For the text-containing cell, return its midpoint in (x, y) coordinate format. 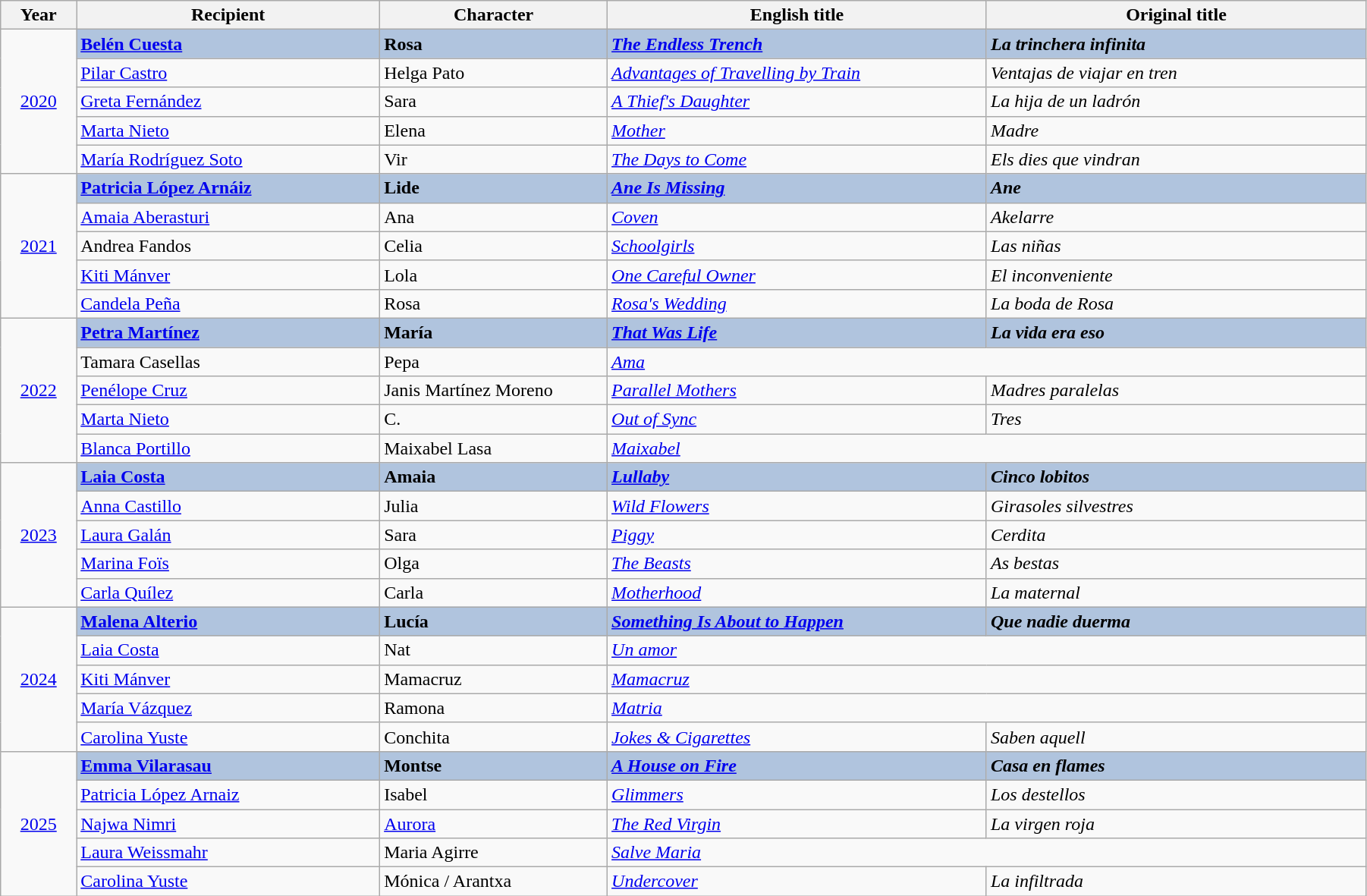
Celia (494, 246)
Vir (494, 159)
Que nadie duerma (1176, 621)
The Beasts (797, 564)
Matria (987, 708)
Madres paralelas (1176, 391)
The Endless Trench (797, 44)
As bestas (1176, 564)
Pilar Castro (228, 73)
2020 (39, 102)
C. (494, 420)
Tres (1176, 420)
Patricia López Arnáiz (228, 188)
Lola (494, 275)
Laura Weissmahr (228, 853)
A House on Fire (797, 766)
La hija de un ladrón (1176, 102)
Janis Martínez Moreno (494, 391)
El inconveniente (1176, 275)
María Rodríguez Soto (228, 159)
Patricia López Arnaiz (228, 794)
Out of Sync (797, 420)
Character (494, 15)
Julia (494, 506)
Malena Alterio (228, 621)
Amaia (494, 477)
Candela Peña (228, 303)
María Vázquez (228, 708)
One Careful Owner (797, 275)
Tamara Casellas (228, 362)
Ama (987, 362)
Lide (494, 188)
Elena (494, 130)
Montse (494, 766)
Belén Cuesta (228, 44)
Maixabel (987, 448)
Conchita (494, 737)
Mother (797, 130)
Casa en flames (1176, 766)
2022 (39, 390)
La virgen roja (1176, 823)
Ane Is Missing (797, 188)
Mónica / Arantxa (494, 882)
Wild Flowers (797, 506)
2024 (39, 679)
La vida era eso (1176, 332)
Parallel Mothers (797, 391)
Ana (494, 217)
Blanca Portillo (228, 448)
English title (797, 15)
Undercover (797, 882)
Saben aquell (1176, 737)
Piggy (797, 535)
Something Is About to Happen (797, 621)
Els dies que vindran (1176, 159)
Advantages of Travelling by Train (797, 73)
That Was Life (797, 332)
Maixabel Lasa (494, 448)
Petra Martínez (228, 332)
Lullaby (797, 477)
Emma Vilarasau (228, 766)
María (494, 332)
Laura Galán (228, 535)
The Days to Come (797, 159)
Girasoles silvestres (1176, 506)
Un amor (987, 650)
Carla (494, 593)
Cinco lobitos (1176, 477)
Greta Fernández (228, 102)
Najwa Nimri (228, 823)
Jokes & Cigarettes (797, 737)
2021 (39, 246)
2025 (39, 823)
Lucía (494, 621)
Coven (797, 217)
Maria Agirre (494, 853)
Ventajas de viajar en tren (1176, 73)
Akelarre (1176, 217)
Los destellos (1176, 794)
Penélope Cruz (228, 391)
Recipient (228, 15)
La maternal (1176, 593)
Pepa (494, 362)
Cerdita (1176, 535)
Schoolgirls (797, 246)
Helga Pato (494, 73)
Nat (494, 650)
Motherhood (797, 593)
La boda de Rosa (1176, 303)
Ramona (494, 708)
Ane (1176, 188)
Las niñas (1176, 246)
La infiltrada (1176, 882)
A Thief's Daughter (797, 102)
Marina Foïs (228, 564)
The Red Virgin (797, 823)
Rosa's Wedding (797, 303)
Anna Castillo (228, 506)
Madre (1176, 130)
La trinchera infinita (1176, 44)
Year (39, 15)
Carla Quílez (228, 593)
Salve Maria (987, 853)
2023 (39, 535)
Isabel (494, 794)
Andrea Fandos (228, 246)
Glimmers (797, 794)
Original title (1176, 15)
Amaia Aberasturi (228, 217)
Olga (494, 564)
Aurora (494, 823)
